Return [X, Y] of the center of cell containing provided text 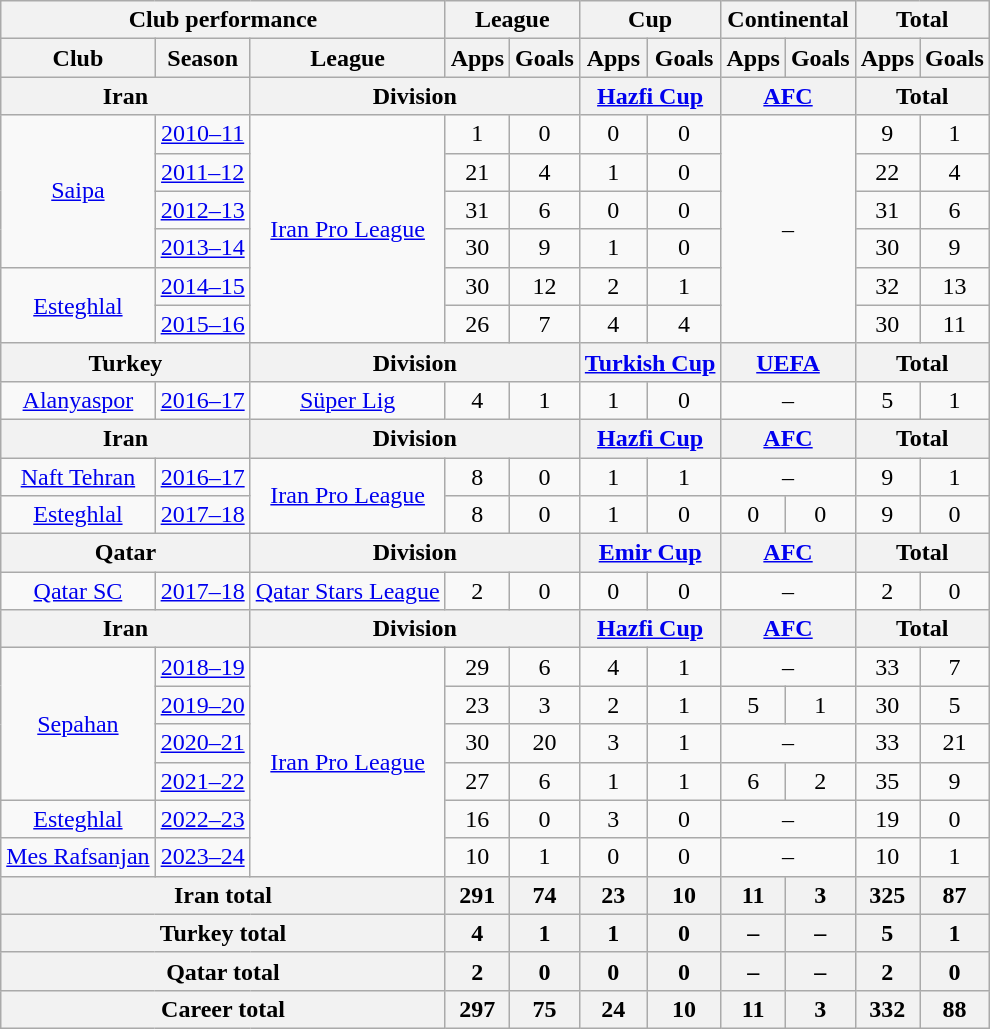
27 [477, 781]
24 [613, 1009]
Qatar SC [78, 591]
2012–13 [202, 210]
2021–22 [202, 781]
19 [887, 819]
2011–12 [202, 172]
325 [887, 895]
88 [955, 1009]
Sepahan [78, 724]
75 [545, 1009]
297 [477, 1009]
2019–20 [202, 705]
UEFA [788, 362]
Qatar [126, 553]
Cup [650, 20]
Continental [788, 20]
20 [545, 743]
Turkish Cup [650, 362]
Career total [223, 1009]
Season [202, 58]
Club [78, 58]
74 [545, 895]
Emir Cup [650, 553]
Saipa [78, 191]
Iran total [223, 895]
2023–24 [202, 857]
2013–14 [202, 248]
2018–19 [202, 667]
Alanyaspor [78, 400]
2020–21 [202, 743]
32 [887, 286]
Qatar Stars League [348, 591]
2015–16 [202, 324]
87 [955, 895]
Süper Lig [348, 400]
Turkey [126, 362]
29 [477, 667]
16 [477, 819]
332 [887, 1009]
13 [955, 286]
26 [477, 324]
291 [477, 895]
2022–23 [202, 819]
Mes Rafsanjan [78, 857]
Naft Tehran [78, 477]
22 [887, 172]
Turkey total [223, 933]
2010–11 [202, 134]
Qatar total [223, 971]
2014–15 [202, 286]
12 [545, 286]
Club performance [223, 20]
35 [887, 781]
